Identify which cell holds the provided text, then report its [x, y] central coordinate. 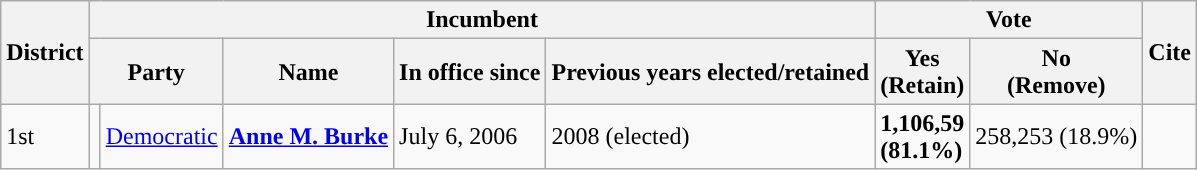
No(Remove) [1056, 72]
258,253 (18.9%) [1056, 136]
Anne M. Burke [308, 136]
Incumbent [482, 20]
Party [156, 72]
Name [308, 72]
2008 (elected) [710, 136]
Vote [1009, 20]
Cite [1170, 52]
July 6, 2006 [470, 136]
1,106,59(81.1%) [922, 136]
In office since [470, 72]
Previous years elected/retained [710, 72]
1st [45, 136]
Yes(Retain) [922, 72]
Democratic [162, 136]
District [45, 52]
